Return the (X, Y) coordinate for the center point of the cell that contains the specified text.  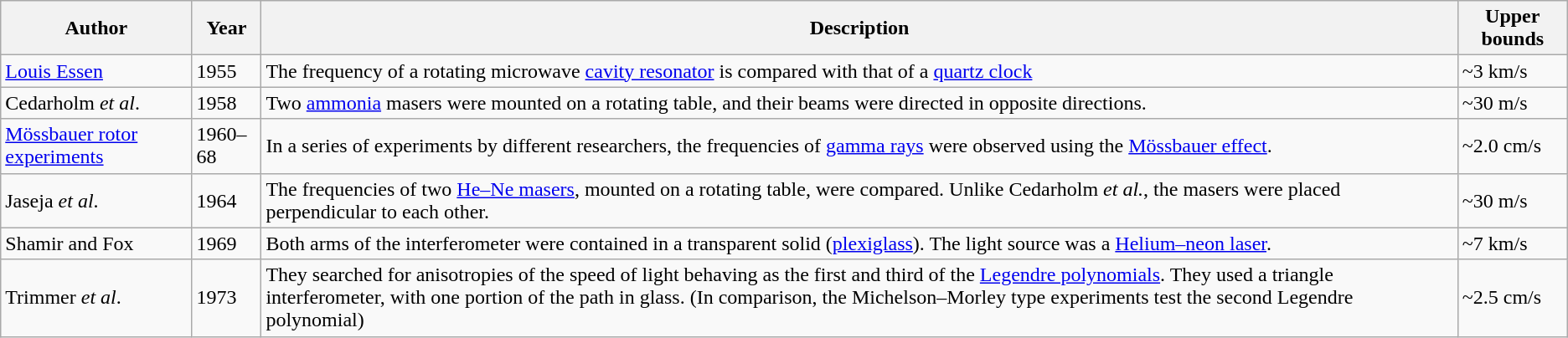
In a series of experiments by different researchers, the frequencies of gamma rays were observed using the Mössbauer effect. (859, 146)
1964 (226, 201)
Author (96, 28)
Upper bounds (1513, 28)
Both arms of the interferometer were contained in a transparent solid (plexiglass). The light source was a Helium–neon laser. (859, 243)
~3 km/s (1513, 71)
Trimmer et al. (96, 298)
Louis Essen (96, 71)
Description (859, 28)
1958 (226, 103)
1960–68 (226, 146)
~7 km/s (1513, 243)
1973 (226, 298)
Year (226, 28)
Jaseja et al. (96, 201)
Mössbauer rotor experiments (96, 146)
1969 (226, 243)
1955 (226, 71)
Shamir and Fox (96, 243)
The frequency of a rotating microwave cavity resonator is compared with that of a quartz clock (859, 71)
Cedarholm et al. (96, 103)
~2.0 cm/s (1513, 146)
~2.5 cm/s (1513, 298)
Two ammonia masers were mounted on a rotating table, and their beams were directed in opposite directions. (859, 103)
